Extract the (X, Y) coordinate from the center of the cell holding the provided text.  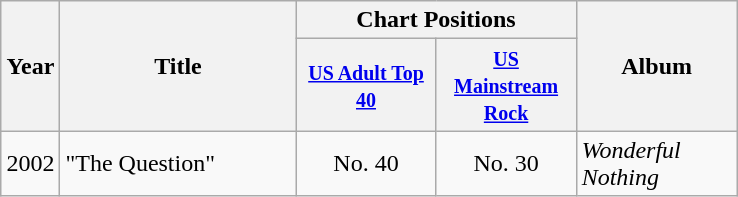
"The Question" (178, 164)
US Mainstream Rock (506, 85)
2002 (30, 164)
No. 40 (366, 164)
Wonderful Nothing (656, 164)
US Adult Top 40 (366, 85)
Title (178, 66)
Album (656, 66)
Chart Positions (436, 20)
No. 30 (506, 164)
Year (30, 66)
